Output the (x, y) coordinate of the center of the cell containing the given text.  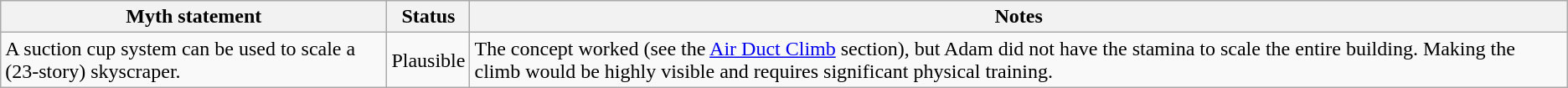
Notes (1019, 17)
Status (429, 17)
Myth statement (194, 17)
Plausible (429, 60)
A suction cup system can be used to scale a (23-story) skyscraper. (194, 60)
